Provide the (X, Y) coordinate of the cell's center where the given text is located.  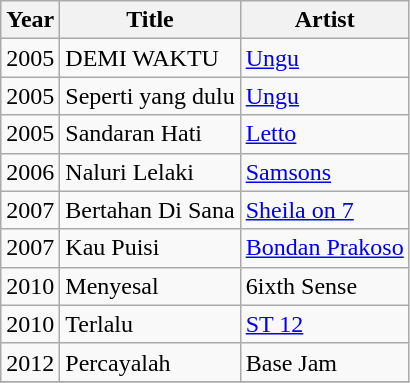
2012 (30, 362)
Base Jam (324, 362)
Terlalu (150, 324)
Samsons (324, 172)
Sandaran Hati (150, 134)
Bondan Prakoso (324, 248)
2006 (30, 172)
Kau Puisi (150, 248)
DEMI WAKTU (150, 58)
6ixth Sense (324, 286)
Naluri Lelaki (150, 172)
Seperti yang dulu (150, 96)
Bertahan Di Sana (150, 210)
Year (30, 20)
Title (150, 20)
Menyesal (150, 286)
ST 12 (324, 324)
Percayalah (150, 362)
Letto (324, 134)
Sheila on 7 (324, 210)
Artist (324, 20)
